From the cell containing the given text, extract its center point as (x, y) coordinate. 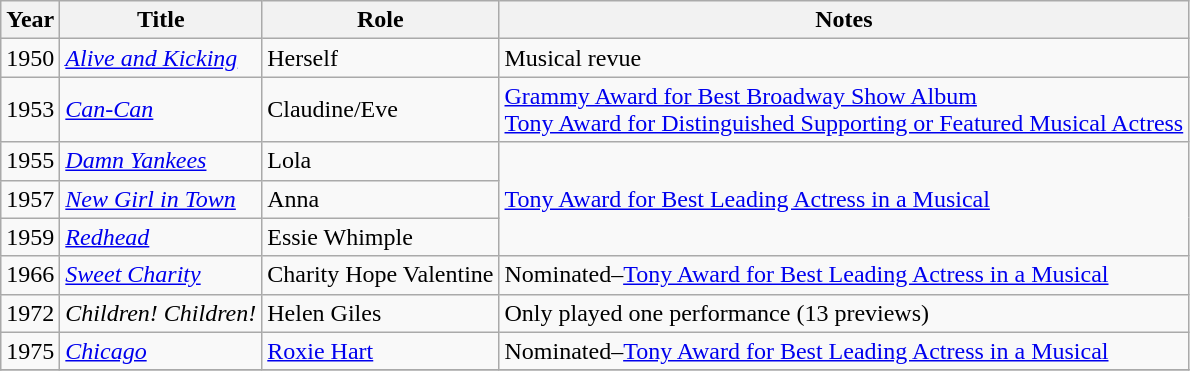
Grammy Award for Best Broadway Show AlbumTony Award for Distinguished Supporting or Featured Musical Actress (844, 110)
1972 (30, 313)
Roxie Hart (380, 351)
1953 (30, 110)
Anna (380, 199)
1957 (30, 199)
1955 (30, 161)
Alive and Kicking (161, 58)
Charity Hope Valentine (380, 275)
Notes (844, 20)
Lola (380, 161)
Sweet Charity (161, 275)
Claudine/Eve (380, 110)
Role (380, 20)
1966 (30, 275)
Herself (380, 58)
Can-Can (161, 110)
New Girl in Town (161, 199)
Musical revue (844, 58)
Helen Giles (380, 313)
Title (161, 20)
Year (30, 20)
Essie Whimple (380, 237)
Redhead (161, 237)
Tony Award for Best Leading Actress in a Musical (844, 199)
1950 (30, 58)
Only played one performance (13 previews) (844, 313)
Chicago (161, 351)
Damn Yankees (161, 161)
1959 (30, 237)
1975 (30, 351)
Children! Children! (161, 313)
